Find where the given text appears and provide that cell's center as (X, Y) coordinate. 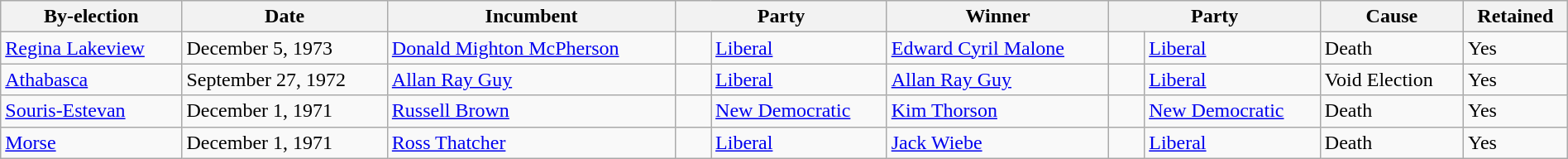
Jack Wiebe (997, 142)
Russell Brown (531, 111)
Souris-Estevan (91, 111)
Retained (1515, 17)
Morse (91, 142)
Cause (1391, 17)
September 27, 1972 (284, 79)
Date (284, 17)
Ross Thatcher (531, 142)
Donald Mighton McPherson (531, 48)
Winner (997, 17)
Regina Lakeview (91, 48)
Athabasca (91, 79)
By-election (91, 17)
December 5, 1973 (284, 48)
Kim Thorson (997, 111)
Void Election (1391, 79)
Edward Cyril Malone (997, 48)
Incumbent (531, 17)
